Scan for the cell matching the given text and deliver its (X, Y) coordinate at center. 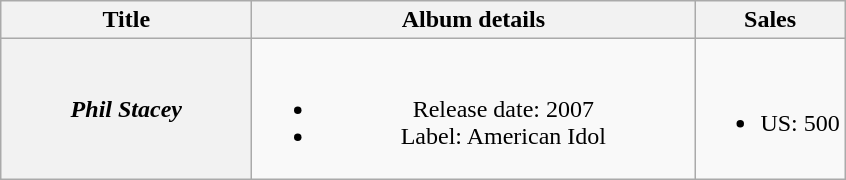
Title (126, 20)
Release date: 2007Label: American Idol (474, 109)
Sales (770, 20)
Phil Stacey (126, 109)
US: 500 (770, 109)
Album details (474, 20)
